Return [X, Y] of the center of cell containing provided text 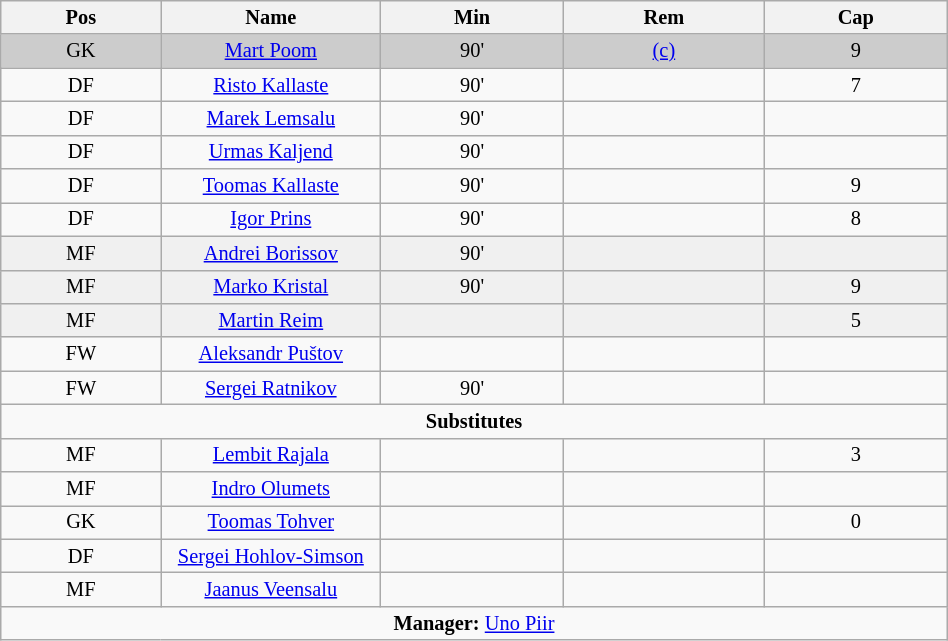
0 [856, 522]
5 [856, 320]
Aleksandr Puštov [271, 354]
Name [271, 17]
Substitutes [474, 421]
Igor Prins [271, 219]
7 [856, 85]
Rem [664, 17]
8 [856, 219]
Manager: Uno Piir [474, 623]
Toomas Tohver [271, 522]
Toomas Kallaste [271, 186]
Risto Kallaste [271, 85]
Cap [856, 17]
3 [856, 455]
Marko Kristal [271, 287]
Marek Lemsalu [271, 118]
Mart Poom [271, 51]
Jaanus Veensalu [271, 589]
Lembit Rajala [271, 455]
Urmas Kaljend [271, 152]
Sergei Ratnikov [271, 388]
Pos [81, 17]
Martin Reim [271, 320]
(c) [664, 51]
Min [472, 17]
Sergei Hohlov-Simson [271, 556]
Andrei Borissov [271, 253]
Indro Olumets [271, 489]
